Determine the (X, Y) coordinate at the center of the cell enclosing the given text.  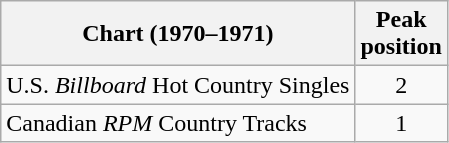
2 (401, 85)
U.S. Billboard Hot Country Singles (178, 85)
1 (401, 123)
Canadian RPM Country Tracks (178, 123)
Chart (1970–1971) (178, 34)
Peakposition (401, 34)
